Return the [x, y] coordinate for the center point of the cell that contains the specified text.  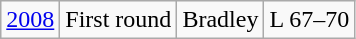
First round [118, 20]
Bradley [220, 20]
2008 [30, 20]
L 67–70 [310, 20]
